Detect which cell encompasses the target text, then output its [X, Y] center coordinate. 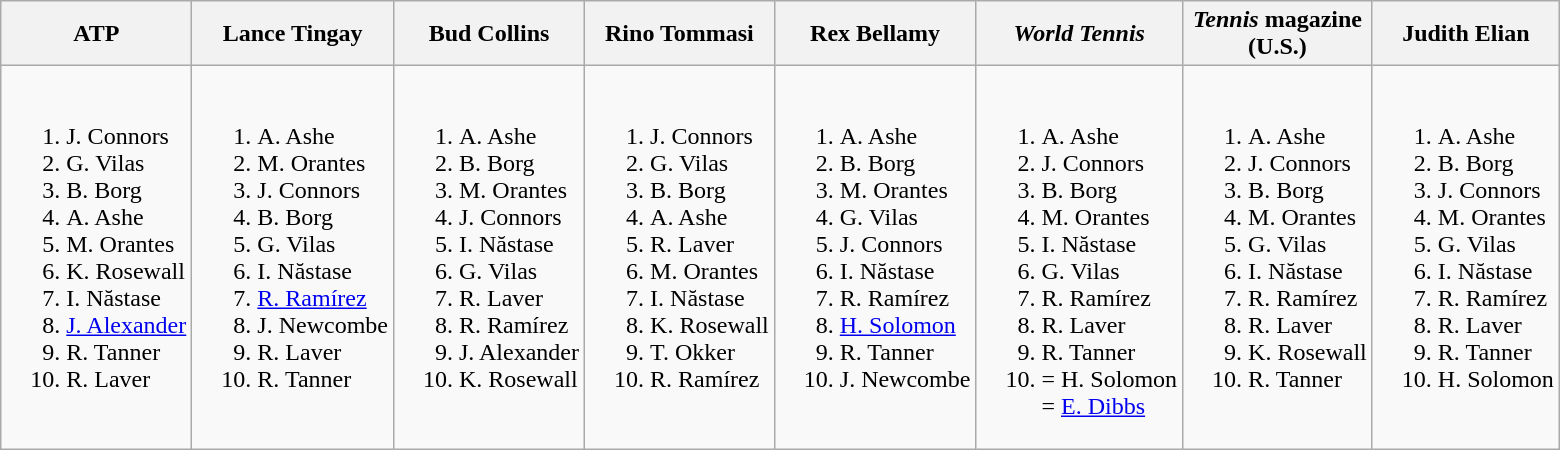
Rex Bellamy [875, 34]
J. Connors G. Vilas B. Borg A. Ashe M. Orantes K. Rosewall I. Năstase J. Alexander R. Tanner R. Laver [96, 258]
J. Connors G. Vilas B. Borg A. Ashe R. Laver M. Orantes I. Năstase K. Rosewall T. Okker R. Ramírez [680, 258]
A. Ashe B. Borg M. Orantes G. Vilas J. Connors I. Năstase R. Ramírez H. Solomon R. Tanner J. Newcombe [875, 258]
Rino Tommasi [680, 34]
A. Ashe B. Borg M. Orantes J. Connors I. Năstase G. Vilas R. Laver R. Ramírez J. Alexander K. Rosewall [488, 258]
Lance Tingay [293, 34]
Tennis magazine(U.S.) [1278, 34]
A. Ashe J. Connors B. Borg M. Orantes I. Năstase G. Vilas R. Ramírez R. Laver R. Tanner= H. Solomon= E. Dibbs [1080, 258]
Judith Elian [1466, 34]
Bud Collins [488, 34]
A. Ashe B. Borg J. Connors M. Orantes G. Vilas I. Năstase R. Ramírez R. Laver R. Tanner H. Solomon [1466, 258]
World Tennis [1080, 34]
A. Ashe M. Orantes J. Connors B. Borg G. Vilas I. Năstase R. Ramírez J. Newcombe R. Laver R. Tanner [293, 258]
ATP [96, 34]
A. Ashe J. Connors B. Borg M. Orantes G. Vilas I. Năstase R. Ramírez R. Laver K. Rosewall R. Tanner [1278, 258]
